From the cell containing the given text, extract its center point as (X, Y) coordinate. 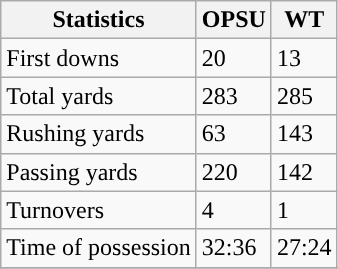
63 (234, 134)
Passing yards (99, 172)
Rushing yards (99, 134)
285 (304, 96)
Statistics (99, 20)
WT (304, 20)
Turnovers (99, 210)
283 (234, 96)
OPSU (234, 20)
143 (304, 134)
Time of possession (99, 248)
Total yards (99, 96)
1 (304, 210)
27:24 (304, 248)
First downs (99, 58)
142 (304, 172)
13 (304, 58)
220 (234, 172)
4 (234, 210)
32:36 (234, 248)
20 (234, 58)
